Extract the (x, y) coordinate from the center of the cell holding the provided text.  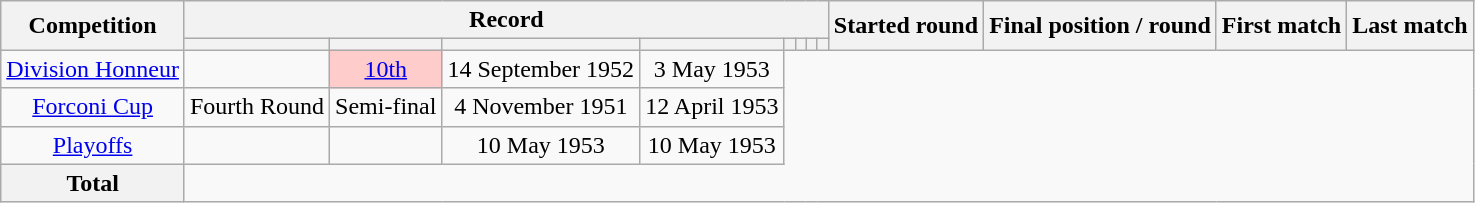
Last match (1410, 26)
First match (1281, 26)
10th (386, 69)
4 November 1951 (541, 107)
3 May 1953 (712, 69)
Total (93, 183)
Semi-final (386, 107)
Competition (93, 26)
Forconi Cup (93, 107)
12 April 1953 (712, 107)
14 September 1952 (541, 69)
Record (506, 20)
Playoffs (93, 145)
Final position / round (1100, 26)
Started round (906, 26)
Fourth Round (256, 107)
Division Honneur (93, 69)
